Pinpoint the cell where the given text exists, returning its (x, y) midpoint coordinate. 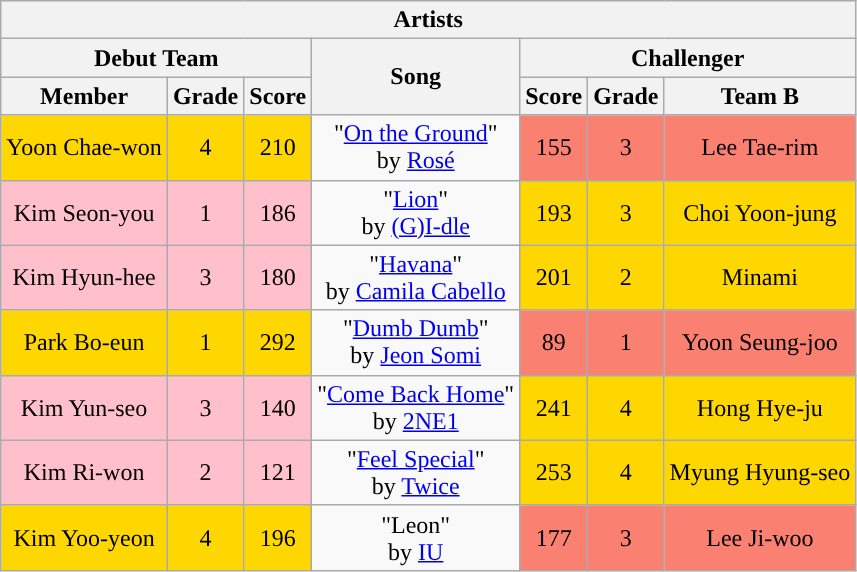
Hong Hye-ju (760, 408)
196 (278, 538)
"Havana"by Camila Cabello (416, 278)
"On the Ground"by Rosé (416, 148)
177 (554, 538)
253 (554, 472)
Kim Seon-you (84, 212)
Team B (760, 96)
292 (278, 342)
Lee Ji-woo (760, 538)
Kim Hyun-hee (84, 278)
210 (278, 148)
Member (84, 96)
201 (554, 278)
155 (554, 148)
186 (278, 212)
140 (278, 408)
Lee Tae-rim (760, 148)
Debut Team (156, 58)
"Feel Special"by Twice (416, 472)
"Come Back Home"by 2NE1 (416, 408)
Kim Yoo-yeon (84, 538)
Yoon Seung-joo (760, 342)
Artists (428, 20)
Park Bo-eun (84, 342)
Choi Yoon-jung (760, 212)
"Dumb Dumb"by Jeon Somi (416, 342)
Kim Yun-seo (84, 408)
"Lion"by (G)I-dle (416, 212)
Minami (760, 278)
Challenger (688, 58)
121 (278, 472)
Yoon Chae-won (84, 148)
180 (278, 278)
193 (554, 212)
Myung Hyung-seo (760, 472)
241 (554, 408)
Song (416, 77)
Kim Ri-won (84, 472)
"Leon"by IU (416, 538)
89 (554, 342)
